Output the [x, y] coordinate of the center of the cell containing the given text.  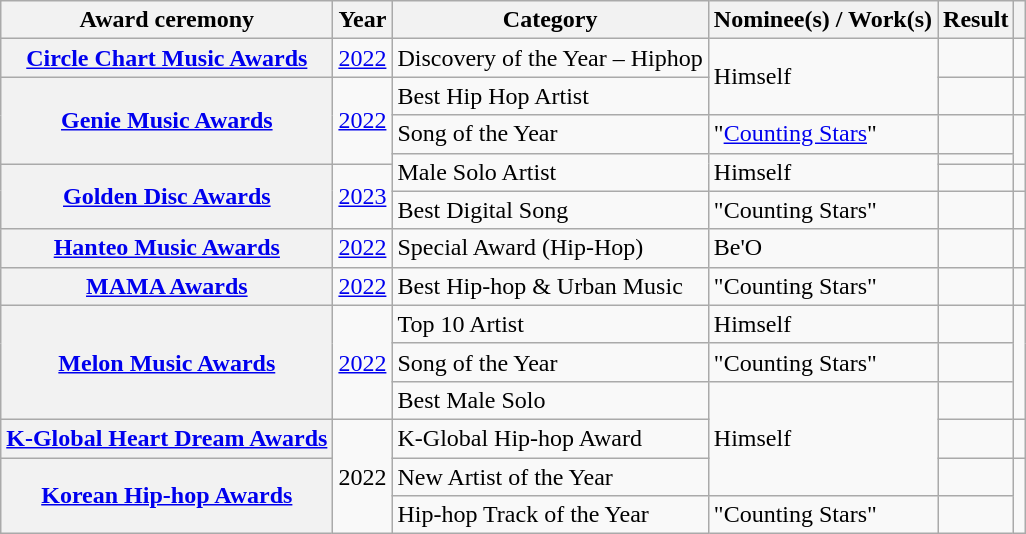
Male Solo Artist [550, 172]
Korean Hip-hop Awards [167, 496]
2023 [362, 196]
Special Award (Hip-Hop) [550, 248]
Best Digital Song [550, 210]
Year [362, 20]
Nominee(s) / Work(s) [822, 20]
Best Male Solo [550, 400]
MAMA Awards [167, 286]
Top 10 Artist [550, 324]
Genie Music Awards [167, 120]
New Artist of the Year [550, 477]
Hanteo Music Awards [167, 248]
Circle Chart Music Awards [167, 58]
Best Hip Hop Artist [550, 96]
Category [550, 20]
K-Global Heart Dream Awards [167, 438]
Award ceremony [167, 20]
Be'O [822, 248]
Discovery of the Year – Hiphop [550, 58]
K-Global Hip-hop Award [550, 438]
Hip-hop Track of the Year [550, 515]
Golden Disc Awards [167, 196]
Best Hip-hop & Urban Music [550, 286]
Result [976, 20]
Melon Music Awards [167, 362]
